Scan for the cell matching the given text and deliver its (x, y) coordinate at center. 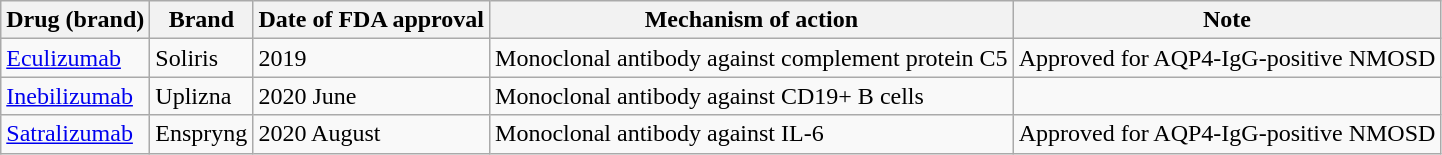
Eculizumab (76, 58)
2019 (372, 58)
Inebilizumab (76, 96)
Brand (202, 20)
2020 June (372, 96)
Monoclonal antibody against complement protein C5 (752, 58)
Mechanism of action (752, 20)
Date of FDA approval (372, 20)
Enspryng (202, 134)
Monoclonal antibody against CD19+ B cells (752, 96)
2020 August (372, 134)
Soliris (202, 58)
Satralizumab (76, 134)
Note (1227, 20)
Monoclonal antibody against IL-6 (752, 134)
Uplizna (202, 96)
Drug (brand) (76, 20)
